Locate the cell with the specified text and output its (X, Y) center coordinate. 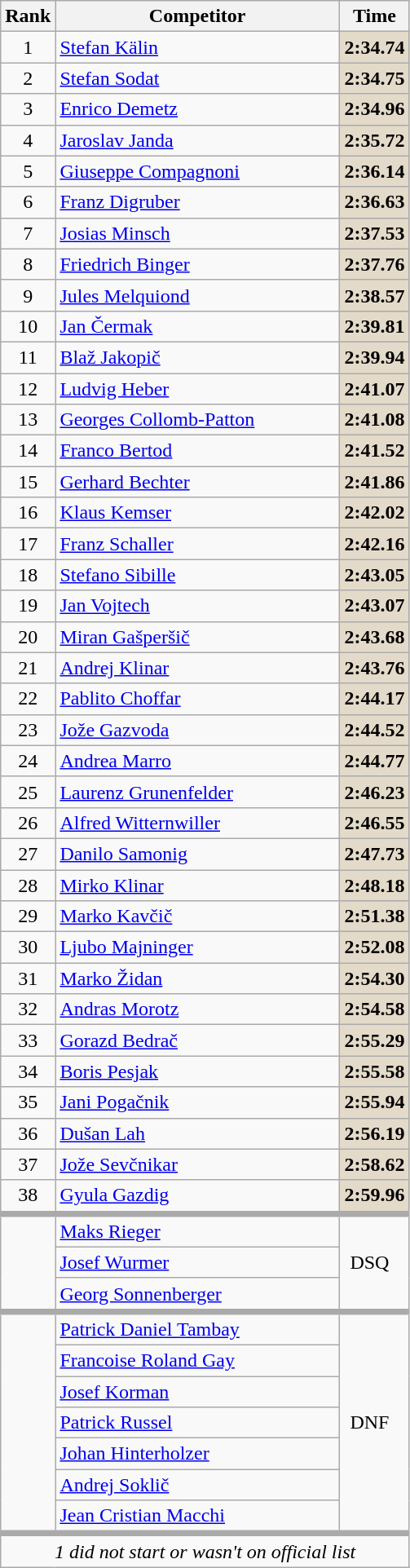
2:43.05 (374, 575)
Georges Collomb-Patton (197, 420)
Jan Vojtech (197, 606)
Andras Morotz (197, 1009)
Alfred Witternwiller (197, 823)
25 (28, 792)
DSQ (374, 1262)
32 (28, 1009)
2:38.57 (374, 295)
14 (28, 451)
Ljubo Majninger (197, 947)
29 (28, 917)
Andrea Marro (197, 761)
2:39.81 (374, 326)
13 (28, 420)
2:35.72 (374, 140)
2:41.52 (374, 451)
Boris Pesjak (197, 1071)
Marko Židan (197, 978)
Josias Minsch (197, 233)
Josef Wurmer (197, 1262)
Competitor (197, 16)
Patrick Russel (197, 1423)
2:55.29 (374, 1040)
Josef Korman (197, 1392)
Time (374, 16)
2:34.96 (374, 109)
26 (28, 823)
2:46.23 (374, 792)
5 (28, 171)
4 (28, 140)
2:59.96 (374, 1197)
2:54.58 (374, 1009)
Patrick Daniel Tambay (197, 1327)
17 (28, 544)
2:58.62 (374, 1164)
2:41.86 (374, 482)
2:51.38 (374, 917)
2:42.02 (374, 513)
9 (28, 295)
Danilo Samonig (197, 854)
2:36.14 (374, 171)
Gyula Gazdig (197, 1197)
Jani Pogačnik (197, 1102)
16 (28, 513)
Rank (28, 16)
Georg Sonnenberger (197, 1295)
Johan Hinterholzer (197, 1454)
19 (28, 606)
2:42.16 (374, 544)
Stefan Kälin (197, 47)
11 (28, 357)
2:39.94 (374, 357)
2:47.73 (374, 854)
Maks Rieger (197, 1230)
38 (28, 1197)
Marko Kavčič (197, 917)
Dušan Lah (197, 1133)
Gerhard Bechter (197, 482)
7 (28, 233)
6 (28, 202)
Franz Digruber (197, 202)
28 (28, 885)
35 (28, 1102)
34 (28, 1071)
Andrej Klinar (197, 668)
Blaž Jakopič (197, 357)
2 (28, 78)
Jean Cristian Macchi (197, 1517)
Jože Gazvoda (197, 730)
2:54.30 (374, 978)
24 (28, 761)
21 (28, 668)
Jules Melquiond (197, 295)
2:43.68 (374, 637)
2:44.77 (374, 761)
Franco Bertod (197, 451)
Francoise Roland Gay (197, 1360)
2:44.17 (374, 699)
Stefan Sodat (197, 78)
2:55.94 (374, 1102)
Andrej Soklič (197, 1485)
20 (28, 637)
8 (28, 264)
2:55.58 (374, 1071)
2:43.07 (374, 606)
Jože Sevčnikar (197, 1164)
12 (28, 389)
15 (28, 482)
Jan Čermak (197, 326)
2:52.08 (374, 947)
2:46.55 (374, 823)
18 (28, 575)
2:37.76 (374, 264)
2:43.76 (374, 668)
31 (28, 978)
36 (28, 1133)
Mirko Klinar (197, 885)
Friedrich Binger (197, 264)
23 (28, 730)
33 (28, 1040)
2:56.19 (374, 1133)
Franz Schaller (197, 544)
Jaroslav Janda (197, 140)
1 did not start or wasn't on official list (205, 1551)
Giuseppe Compagnoni (197, 171)
Klaus Kemser (197, 513)
Stefano Sibille (197, 575)
10 (28, 326)
2:48.18 (374, 885)
3 (28, 109)
Laurenz Grunenfelder (197, 792)
2:34.74 (374, 47)
Miran Gašperšič (197, 637)
1 (28, 47)
2:36.63 (374, 202)
2:41.08 (374, 420)
2:37.53 (374, 233)
2:41.07 (374, 389)
22 (28, 699)
37 (28, 1164)
Ludvig Heber (197, 389)
30 (28, 947)
Gorazd Bedrač (197, 1040)
Enrico Demetz (197, 109)
DNF (374, 1422)
Pablito Choffar (197, 699)
27 (28, 854)
2:34.75 (374, 78)
2:44.52 (374, 730)
